Find where the given text appears and provide that cell's center as [X, Y] coordinate. 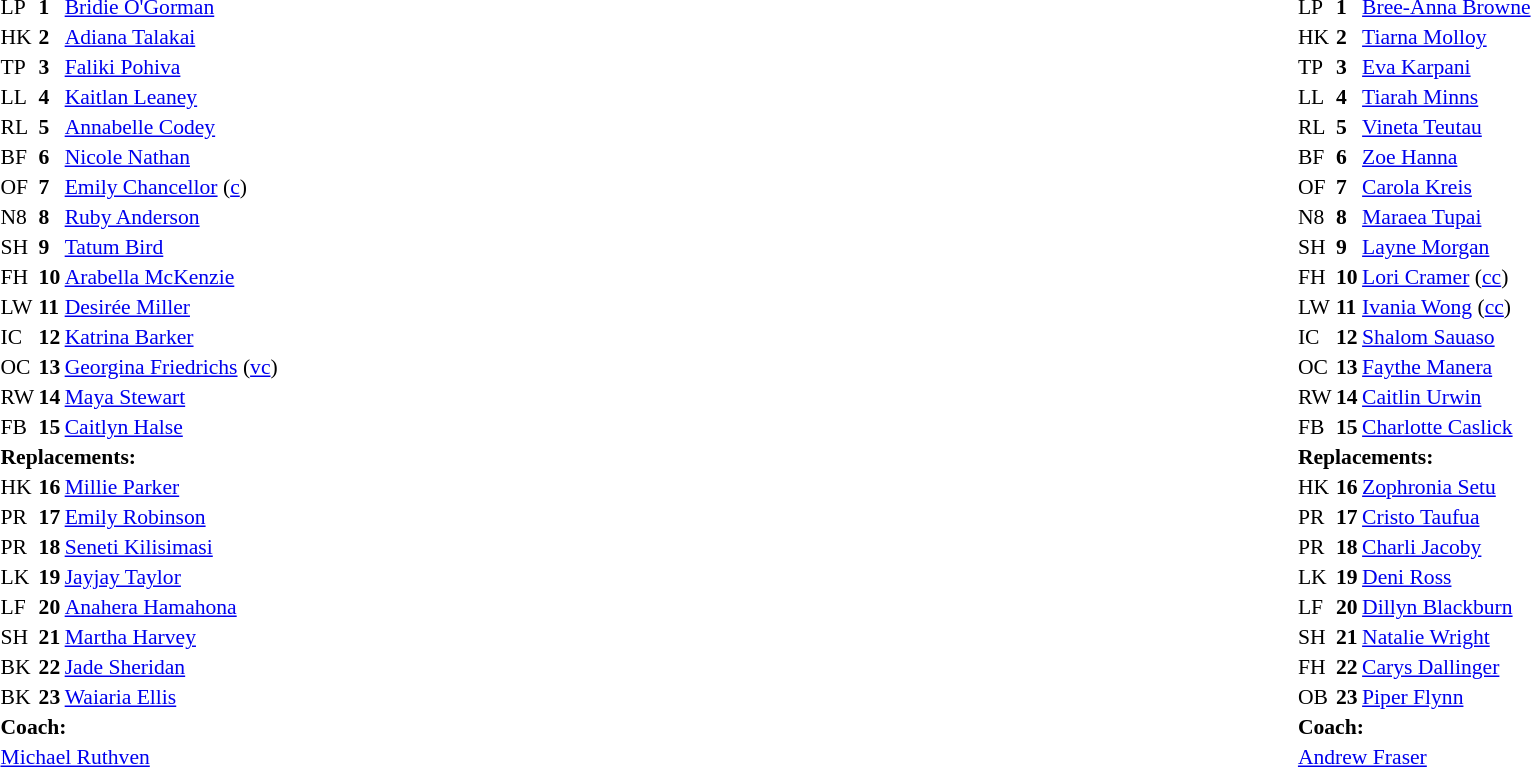
Arabella McKenzie [171, 277]
Annabelle Codey [171, 127]
FB [1314, 427]
Martha Harvey [171, 637]
Jade Sheridan [171, 667]
OB [1314, 697]
IC [1314, 337]
Ruby Anderson [171, 217]
Georgina Friedrichs (vc) [171, 367]
Caitlyn Halse [171, 427]
TP [1314, 67]
Seneti Kilisimasi [171, 547]
Anahera Hamahona [171, 607]
Waiaria Ellis [171, 697]
OF [1314, 187]
N8 [1314, 217]
Adiana Talakai [171, 37]
RW [1314, 397]
Katrina Barker [171, 337]
Emily Chancellor (c) [171, 187]
Tatum Bird [171, 247]
OC [1314, 367]
Maya Stewart [171, 397]
Kaitlan Leaney [171, 97]
LF [1314, 607]
LK [1314, 577]
RL [1314, 127]
Jayjay Taylor [171, 577]
LL [1314, 97]
BF [1314, 157]
Faliki Pohiva [171, 67]
LW [1314, 307]
Desirée Miller [171, 307]
Nicole Nathan [171, 157]
Emily Robinson [171, 517]
Millie Parker [171, 487]
